Return the (X, Y) coordinate for the center point of the cell that contains the specified text.  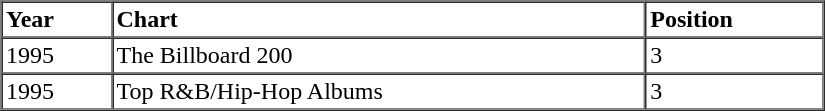
Chart (379, 20)
Position (735, 20)
Year (57, 20)
The Billboard 200 (379, 56)
Top R&B/Hip-Hop Albums (379, 92)
